Extract the [X, Y] coordinate from the center of the cell holding the provided text.  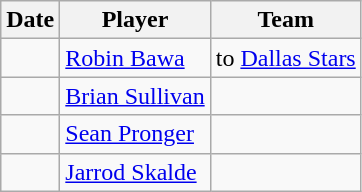
Team [286, 20]
Robin Bawa [135, 58]
Brian Sullivan [135, 96]
Jarrod Skalde [135, 172]
to Dallas Stars [286, 58]
Date [30, 20]
Player [135, 20]
Sean Pronger [135, 134]
